Scan for the cell matching the given text and deliver its (X, Y) coordinate at center. 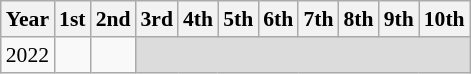
8th (359, 19)
2nd (114, 19)
7th (318, 19)
5th (238, 19)
6th (278, 19)
4th (198, 19)
2022 (28, 55)
3rd (156, 19)
1st (72, 19)
9th (399, 19)
Year (28, 19)
10th (444, 19)
